Locate the cell with the specified text and output its [x, y] center coordinate. 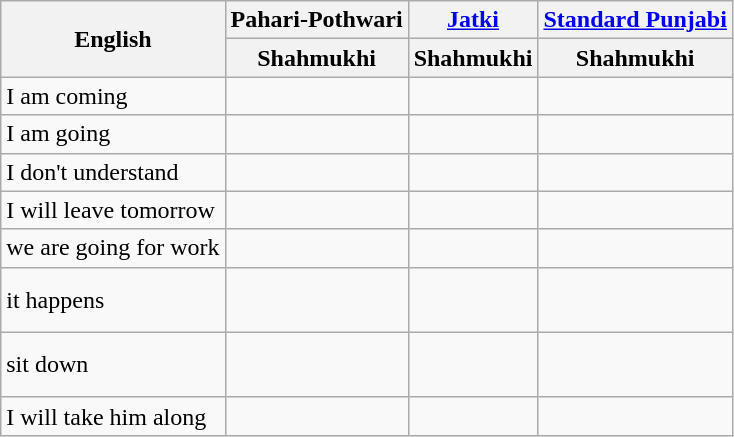
it happens [113, 300]
Jatki [473, 20]
Pahari-Pothwari [316, 20]
English [113, 39]
I will take him along [113, 416]
Standard Punjabi [635, 20]
I don't understand [113, 172]
I will leave tomorrow [113, 210]
sit down [113, 364]
I am coming [113, 96]
I am going [113, 134]
we are going for work [113, 248]
